Identify which cell holds the provided text, then report its (X, Y) central coordinate. 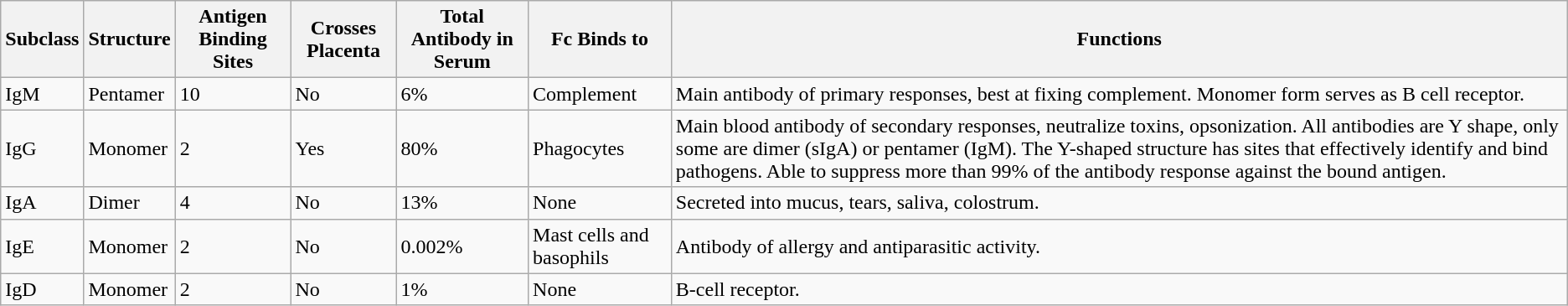
4 (233, 203)
Subclass (42, 39)
Antibody of allergy and antiparasitic activity. (1119, 246)
Functions (1119, 39)
Fc Binds to (600, 39)
80% (462, 148)
IgG (42, 148)
Crosses Placenta (343, 39)
Antigen Binding Sites (233, 39)
1% (462, 289)
Yes (343, 148)
Total Antibody in Serum (462, 39)
Mast cells and basophils (600, 246)
Main antibody of primary responses, best at fixing complement. Monomer form serves as B cell receptor. (1119, 94)
B-cell receptor. (1119, 289)
13% (462, 203)
Dimer (129, 203)
Structure (129, 39)
IgD (42, 289)
IgM (42, 94)
6% (462, 94)
Pentamer (129, 94)
IgA (42, 203)
Complement (600, 94)
10 (233, 94)
Secreted into mucus, tears, saliva, colostrum. (1119, 203)
IgE (42, 246)
Phagocytes (600, 148)
0.002% (462, 246)
